Output the (X, Y) coordinate of the center of the cell containing the given text.  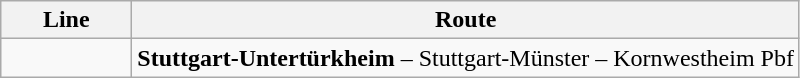
Stuttgart-Untertürkheim – Stuttgart-Münster – Kornwestheim Pbf (466, 58)
Route (466, 20)
Line (66, 20)
